Detect which cell encompasses the target text, then output its [X, Y] center coordinate. 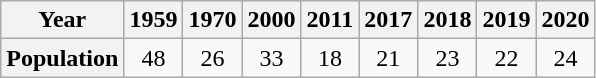
Year [62, 20]
2000 [272, 20]
24 [566, 58]
23 [448, 58]
33 [272, 58]
26 [212, 58]
1959 [154, 20]
22 [506, 58]
48 [154, 58]
18 [330, 58]
1970 [212, 20]
2011 [330, 20]
2018 [448, 20]
2019 [506, 20]
21 [388, 58]
2017 [388, 20]
Population [62, 58]
2020 [566, 20]
